Extract the [X, Y] coordinate from the center of the cell holding the provided text.  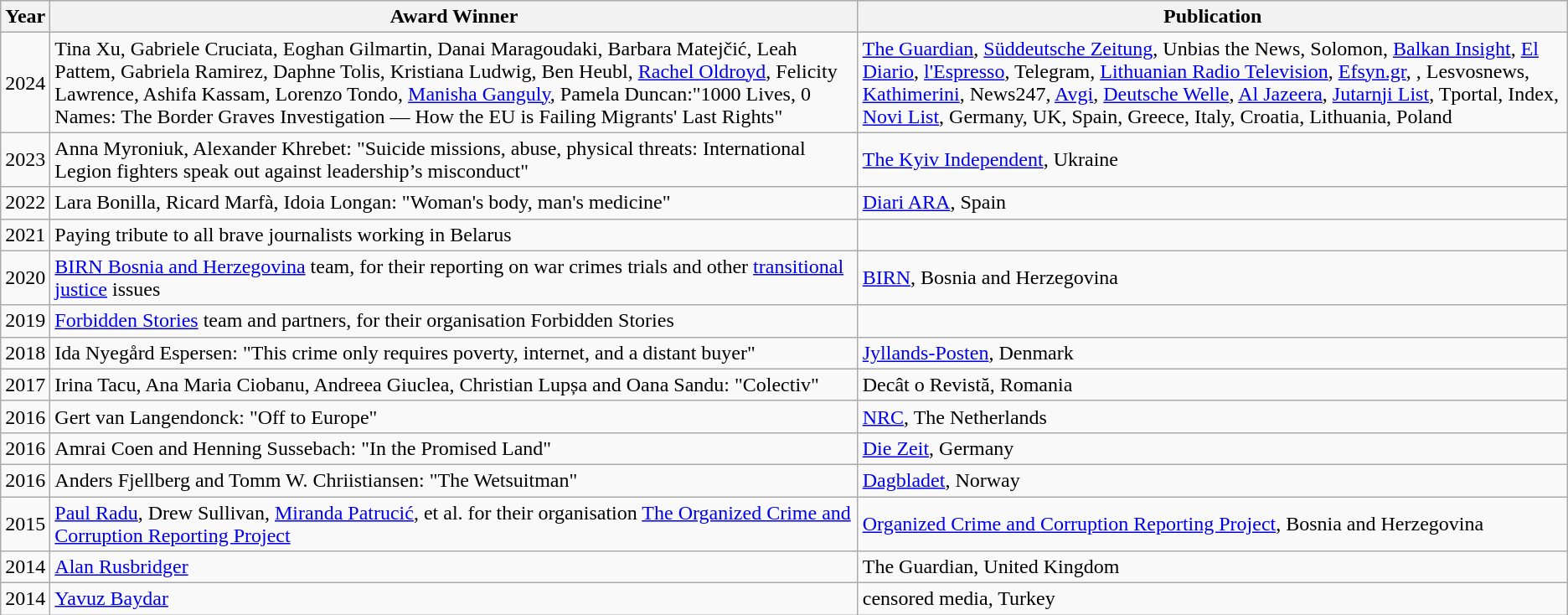
Organized Crime and Corruption Reporting Project, Bosnia and Herzegovina [1213, 523]
Forbidden Stories team and partners, for their organisation Forbidden Stories [454, 321]
2020 [25, 278]
BIRN, Bosnia and Herzegovina [1213, 278]
Paul Radu, Drew Sullivan, Miranda Patrucić, et al. for their organisation The Organized Crime and Corruption Reporting Project [454, 523]
Paying tribute to all brave journalists working in Belarus [454, 235]
Die Zeit, Germany [1213, 448]
2021 [25, 235]
Year [25, 17]
Anders Fjellberg and Tomm W. Chriistiansen: "The Wetsuitman" [454, 480]
Decât o Revistă, Romania [1213, 385]
Irina Tacu, Ana Maria Ciobanu, Andreea Giuclea, Christian Lupșa and Oana Sandu: "Colectiv" [454, 385]
Gert van Langendonck: "Off to Europe" [454, 416]
Yavuz Baydar [454, 599]
Publication [1213, 17]
The Kyiv Independent, Ukraine [1213, 159]
Ida Nyegård Espersen: "This crime only requires poverty, internet, and a distant buyer" [454, 353]
Dagbladet, Norway [1213, 480]
The Guardian, United Kingdom [1213, 567]
Award Winner [454, 17]
Amrai Coen and Henning Sussebach: "In the Promised Land" [454, 448]
Jyllands-Posten, Denmark [1213, 353]
Diari ARA, Spain [1213, 203]
Alan Rusbridger [454, 567]
2023 [25, 159]
censored media, Turkey [1213, 599]
NRC, The Netherlands [1213, 416]
2019 [25, 321]
BIRN Bosnia and Herzegovina team, for their reporting on war crimes trials and other transitional justice issues [454, 278]
Lara Bonilla, Ricard Marfà, Idoia Longan: "Woman's body, man's medicine" [454, 203]
2022 [25, 203]
2018 [25, 353]
2017 [25, 385]
2015 [25, 523]
2024 [25, 82]
